Detect which cell encompasses the target text, then output its [X, Y] center coordinate. 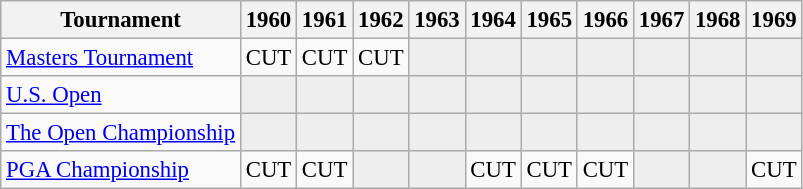
1965 [549, 20]
1969 [774, 20]
1963 [437, 20]
1962 [381, 20]
Masters Tournament [121, 58]
1967 [661, 20]
1964 [493, 20]
1960 [268, 20]
PGA Championship [121, 170]
Tournament [121, 20]
1968 [718, 20]
1961 [325, 20]
1966 [605, 20]
The Open Championship [121, 133]
U.S. Open [121, 95]
